Pinpoint the cell where the given text exists, returning its (x, y) midpoint coordinate. 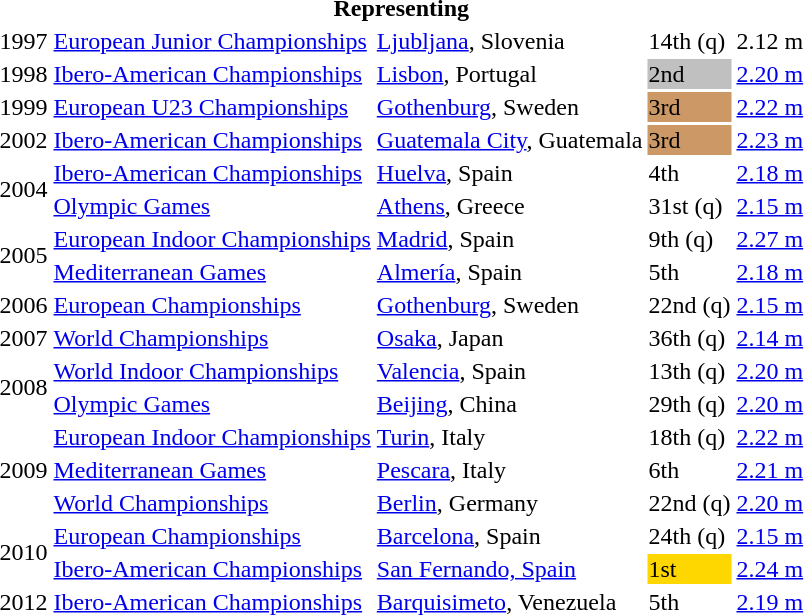
Barcelona, Spain (510, 536)
Osaka, Japan (510, 338)
29th (q) (690, 404)
Almería, Spain (510, 272)
9th (q) (690, 239)
Turin, Italy (510, 437)
Ljubljana, Slovenia (510, 41)
Madrid, Spain (510, 239)
Pescara, Italy (510, 470)
1st (690, 569)
Guatemala City, Guatemala (510, 140)
5th (690, 272)
2nd (690, 74)
European Junior Championships (212, 41)
Huelva, Spain (510, 173)
18th (q) (690, 437)
13th (q) (690, 371)
Lisbon, Portugal (510, 74)
Beijing, China (510, 404)
San Fernando, Spain (510, 569)
Athens, Greece (510, 206)
4th (690, 173)
24th (q) (690, 536)
31st (q) (690, 206)
European U23 Championships (212, 107)
14th (q) (690, 41)
World Indoor Championships (212, 371)
6th (690, 470)
36th (q) (690, 338)
Berlin, Germany (510, 503)
Valencia, Spain (510, 371)
